Pinpoint the cell where the given text exists, returning its [x, y] midpoint coordinate. 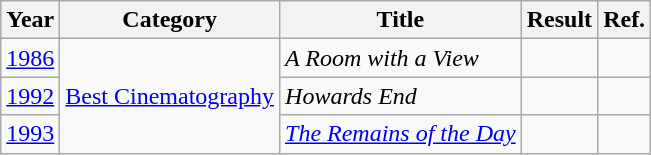
1992 [30, 96]
Result [559, 20]
Best Cinematography [170, 96]
Year [30, 20]
Howards End [401, 96]
Title [401, 20]
1993 [30, 134]
A Room with a View [401, 58]
Category [170, 20]
The Remains of the Day [401, 134]
Ref. [624, 20]
1986 [30, 58]
